Locate the cell with the specified text and output its [x, y] center coordinate. 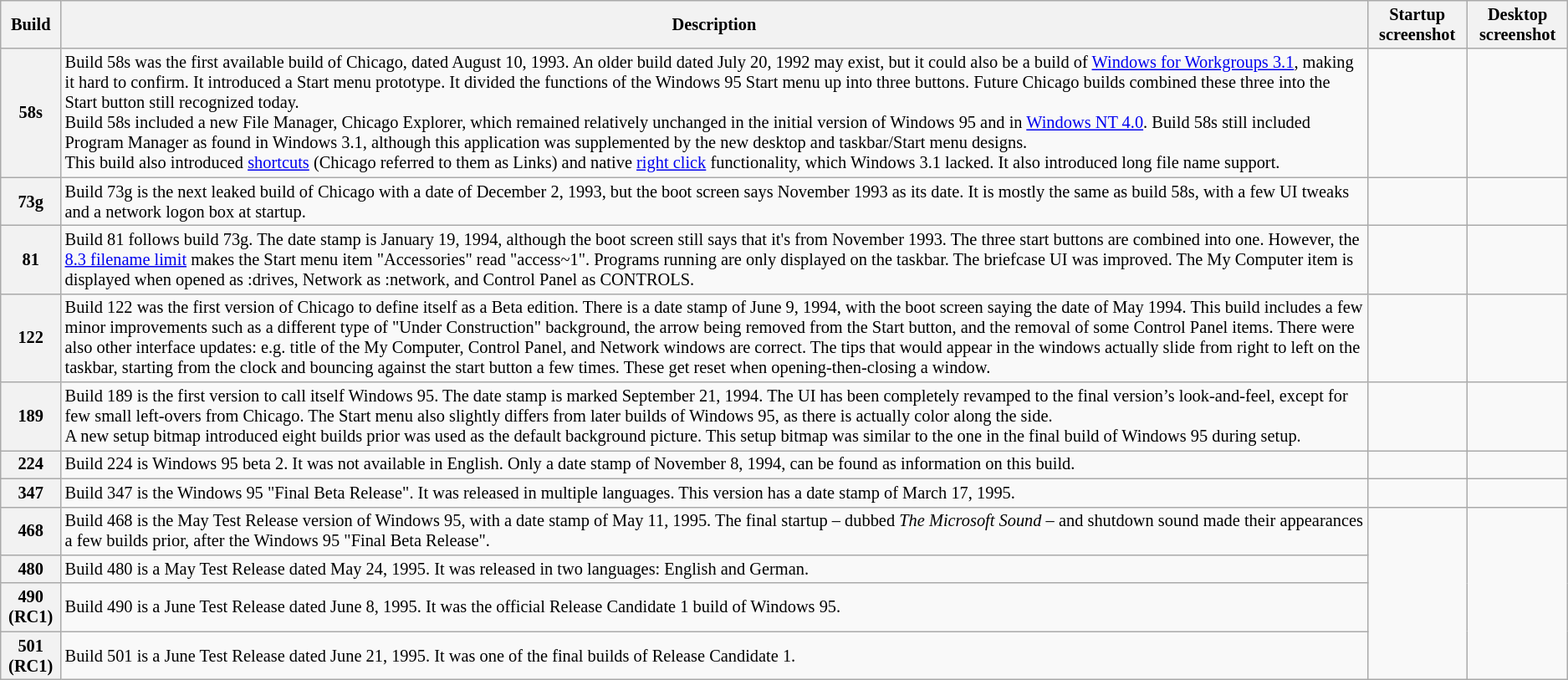
Build [31, 24]
Build 347 is the Windows 95 "Final Beta Release". It was released in multiple languages. This version has a date stamp of March 17, 1995. [714, 493]
Description [714, 24]
Build 224 is Windows 95 beta 2. It was not available in English. Only a date stamp of November 8, 1994, can be found as information on this build. [714, 464]
224 [31, 464]
347 [31, 493]
Startup screenshot [1417, 24]
501 (RC1) [31, 656]
122 [31, 338]
189 [31, 417]
490 (RC1) [31, 607]
468 [31, 531]
480 [31, 569]
81 [31, 259]
Build 480 is a May Test Release dated May 24, 1995. It was released in two languages: English and German. [714, 569]
Build 490 is a June Test Release dated June 8, 1995. It was the official Release Candidate 1 build of Windows 95. [714, 607]
73g [31, 202]
Desktop screenshot [1517, 24]
58s [31, 113]
Build 501 is a June Test Release dated June 21, 1995. It was one of the final builds of Release Candidate 1. [714, 656]
